Capture the cell that displays the provided text and extract its (X, Y) central coordinate. 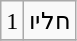
חליו (50, 21)
1 (12, 21)
